For the text-containing cell, return its midpoint in [x, y] coordinate format. 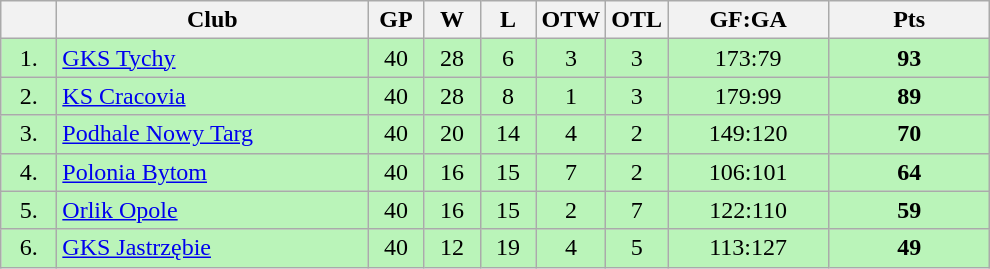
GKS Jastrzębie [212, 248]
8 [508, 96]
106:101 [748, 172]
W [452, 20]
20 [452, 134]
OTL [637, 20]
14 [508, 134]
KS Cracovia [212, 96]
59 [910, 210]
49 [910, 248]
GKS Tychy [212, 58]
5. [29, 210]
Club [212, 20]
Orlik Opole [212, 210]
149:120 [748, 134]
12 [452, 248]
OTW [571, 20]
1. [29, 58]
4. [29, 172]
6 [508, 58]
6. [29, 248]
70 [910, 134]
113:127 [748, 248]
Podhale Nowy Targ [212, 134]
89 [910, 96]
19 [508, 248]
Pts [910, 20]
GF:GA [748, 20]
GP [396, 20]
L [508, 20]
122:110 [748, 210]
1 [571, 96]
173:79 [748, 58]
Polonia Bytom [212, 172]
5 [637, 248]
179:99 [748, 96]
93 [910, 58]
2. [29, 96]
64 [910, 172]
3. [29, 134]
